Output the [X, Y] coordinate of the center of the cell containing the given text.  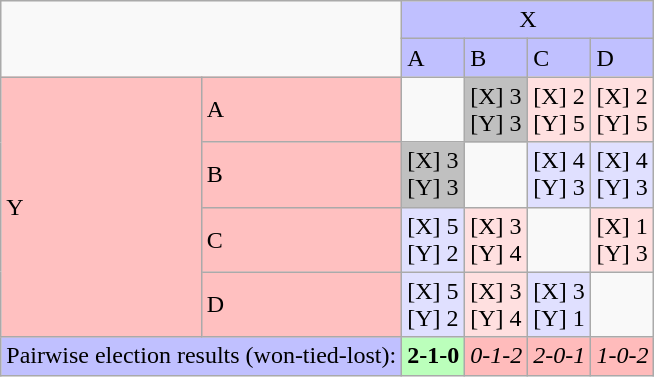
2-1-0 [434, 356]
[X] 3 [Y] 1 [560, 304]
[X] 1 [Y] 3 [622, 240]
X [528, 20]
1-0-2 [622, 356]
Y [101, 207]
Pairwise election results (won-tied-lost): [202, 356]
2-0-1 [560, 356]
0-1-2 [496, 356]
